For the text-containing cell, return its midpoint in [X, Y] coordinate format. 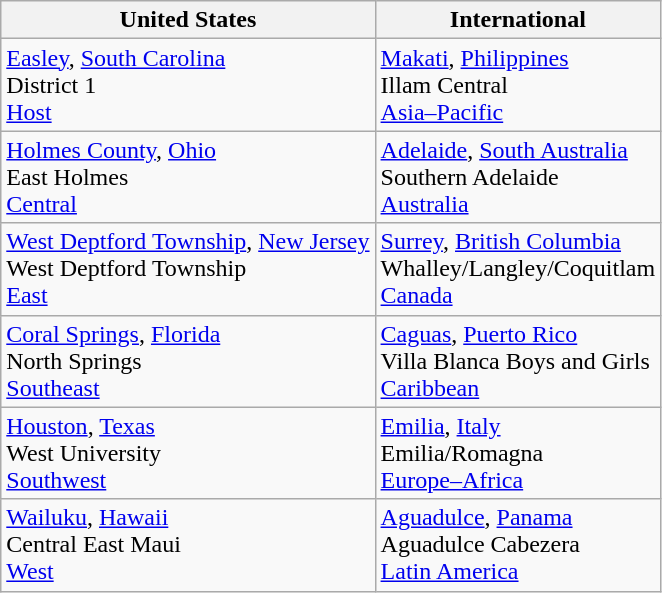
United States [188, 20]
International [518, 20]
Holmes County, OhioEast HolmesCentral [188, 177]
Emilia, Italy Emilia/RomagnaEurope–Africa [518, 453]
Surrey, British ColumbiaWhalley/Langley/CoquitlamCanada [518, 269]
Houston, TexasWest UniversitySouthwest [188, 453]
Coral Springs, FloridaNorth SpringsSoutheast [188, 361]
Wailuku, HawaiiCentral East MauiWest [188, 545]
Aguadulce, PanamaAguadulce CabezeraLatin America [518, 545]
Caguas, Puerto RicoVilla Blanca Boys and GirlsCaribbean [518, 361]
Makati, Philippines Illam CentralAsia–Pacific [518, 85]
Adelaide, South AustraliaSouthern AdelaideAustralia [518, 177]
West Deptford Township, New JerseyWest Deptford TownshipEast [188, 269]
Easley, South CarolinaDistrict 1Host [188, 85]
